Determine the (X, Y) coordinate at the center of the cell enclosing the given text.  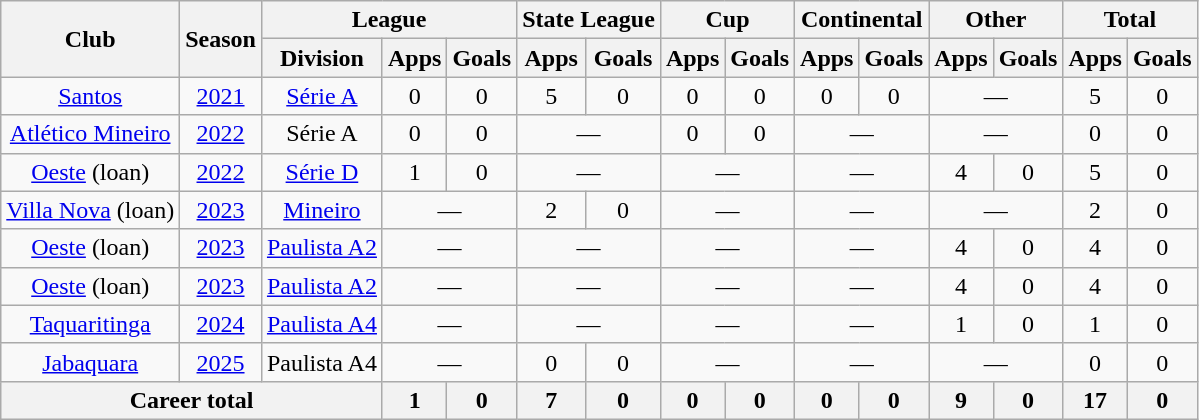
Total (1130, 20)
2024 (221, 324)
17 (1095, 400)
2025 (221, 362)
2021 (221, 96)
Other (996, 20)
Career total (192, 400)
Série D (322, 172)
Jabaquara (90, 362)
Villa Nova (loan) (90, 210)
State League (589, 20)
9 (961, 400)
Santos (90, 96)
Club (90, 39)
7 (552, 400)
Cup (727, 20)
Division (322, 58)
Taquaritinga (90, 324)
Atlético Mineiro (90, 134)
Season (221, 39)
League (388, 20)
Mineiro (322, 210)
Continental (862, 20)
